Extract the (x, y) coordinate from the center of the cell holding the provided text.  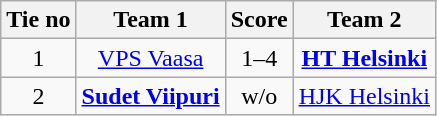
HJK Helsinki (364, 96)
VPS Vaasa (150, 58)
w/o (259, 96)
HT Helsinki (364, 58)
Team 2 (364, 20)
Team 1 (150, 20)
Sudet Viipuri (150, 96)
Tie no (38, 20)
Score (259, 20)
2 (38, 96)
1–4 (259, 58)
1 (38, 58)
